Locate the cell with the specified text and output its (X, Y) center coordinate. 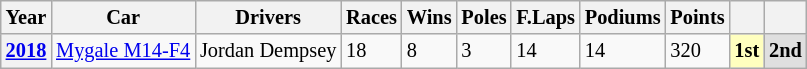
1st (748, 51)
Car (123, 17)
2018 (26, 51)
Wins (430, 17)
Podiums (623, 17)
18 (372, 51)
Poles (484, 17)
2nd (786, 51)
Jordan Dempsey (268, 51)
Points (697, 17)
Drivers (268, 17)
3 (484, 51)
320 (697, 51)
8 (430, 51)
F.Laps (545, 17)
Year (26, 17)
Races (372, 17)
Mygale M14-F4 (123, 51)
